Locate the cell with the specified text and output its (x, y) center coordinate. 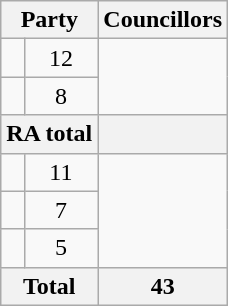
8 (61, 96)
7 (61, 210)
11 (61, 172)
Councillors (163, 20)
12 (61, 58)
Total (50, 286)
5 (61, 248)
Party (50, 20)
43 (163, 286)
RA total (50, 134)
